Return the [X, Y] coordinate for the center point of the cell that contains the specified text.  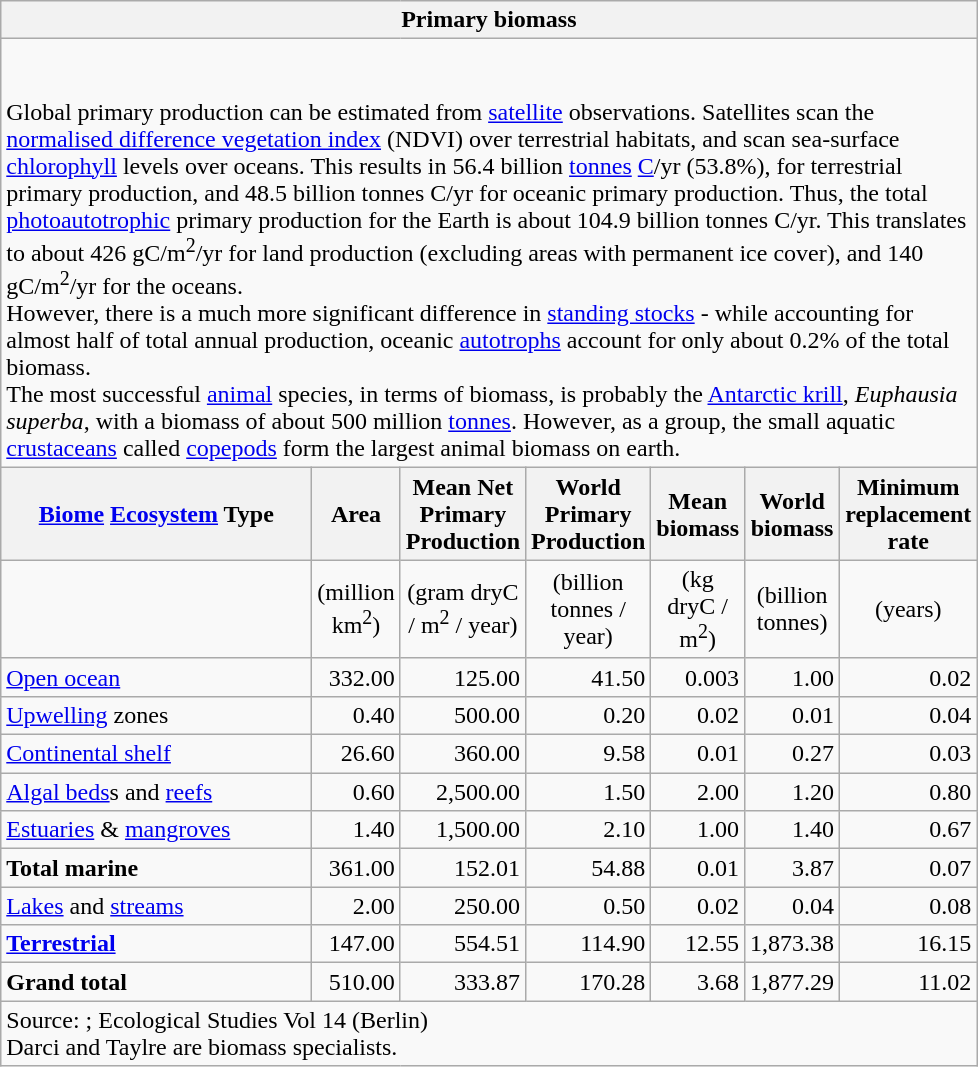
0.03 [908, 754]
Upwelling zones [156, 716]
Estuaries & mangroves [156, 830]
16.15 [908, 944]
332.00 [356, 677]
3.68 [698, 982]
Source: ; Ecological Studies Vol 14 (Berlin)Darci and Taylre are biomass specialists. [489, 1034]
360.00 [462, 754]
3.87 [792, 868]
1,500.00 [462, 830]
Mean biomass [698, 514]
11.02 [908, 982]
(kg dryC / m2) [698, 610]
1,873.38 [792, 944]
0.50 [588, 906]
0.27 [792, 754]
World Primary Production [588, 514]
2.10 [588, 830]
125.00 [462, 677]
41.50 [588, 677]
1,877.29 [792, 982]
170.28 [588, 982]
54.88 [588, 868]
2,500.00 [462, 792]
Primary biomass [489, 20]
114.90 [588, 944]
9.58 [588, 754]
361.00 [356, 868]
(years) [908, 610]
Terrestrial [156, 944]
152.01 [462, 868]
(gram dryC / m2 / year) [462, 610]
0.07 [908, 868]
Lakes and streams [156, 906]
0.60 [356, 792]
147.00 [356, 944]
Mean Net Primary Production [462, 514]
0.80 [908, 792]
Algal bedss and reefs [156, 792]
0.003 [698, 677]
World biomass [792, 514]
26.60 [356, 754]
Minimum replacement rate [908, 514]
Grand total [156, 982]
(billion tonnes) [792, 610]
510.00 [356, 982]
0.40 [356, 716]
1.20 [792, 792]
(million km2) [356, 610]
0.08 [908, 906]
(billion tonnes / year) [588, 610]
Open ocean [156, 677]
Continental shelf [156, 754]
0.20 [588, 716]
500.00 [462, 716]
12.55 [698, 944]
1.50 [588, 792]
0.67 [908, 830]
333.87 [462, 982]
Total marine [156, 868]
Biome Ecosystem Type [156, 514]
250.00 [462, 906]
Area [356, 514]
554.51 [462, 944]
